Find where the given text appears and provide that cell's center as (x, y) coordinate. 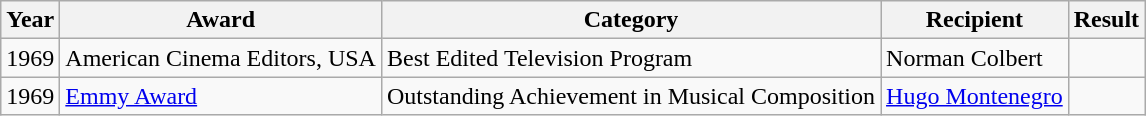
Category (630, 20)
Year (30, 20)
Norman Colbert (975, 58)
Result (1106, 20)
American Cinema Editors, USA (221, 58)
Best Edited Television Program (630, 58)
Hugo Montenegro (975, 96)
Recipient (975, 20)
Outstanding Achievement in Musical Composition (630, 96)
Emmy Award (221, 96)
Award (221, 20)
